Return the [X, Y] coordinate for the center point of the cell that contains the specified text.  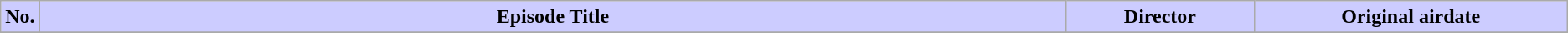
Director [1160, 17]
Episode Title [553, 17]
No. [20, 17]
Original airdate [1411, 17]
